For the text-containing cell, return its midpoint in [X, Y] coordinate format. 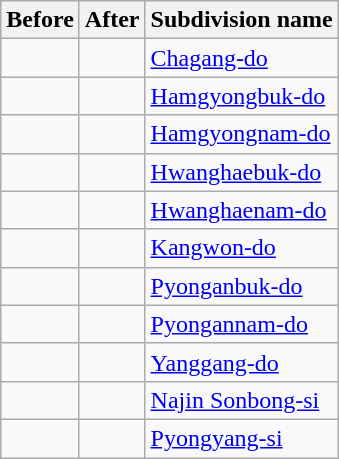
Pyongannam-do [242, 324]
Chagang-do [242, 58]
Yanggang-do [242, 362]
Before [40, 20]
Hwanghaebuk-do [242, 172]
Hwanghaenam-do [242, 210]
After [112, 20]
Hamgyongbuk-do [242, 96]
Hamgyongnam-do [242, 134]
Najin Sonbong-si [242, 400]
Kangwon-do [242, 248]
Pyonganbuk-do [242, 286]
Pyongyang-si [242, 438]
Subdivision name [242, 20]
